Capture the cell that displays the provided text and extract its [X, Y] central coordinate. 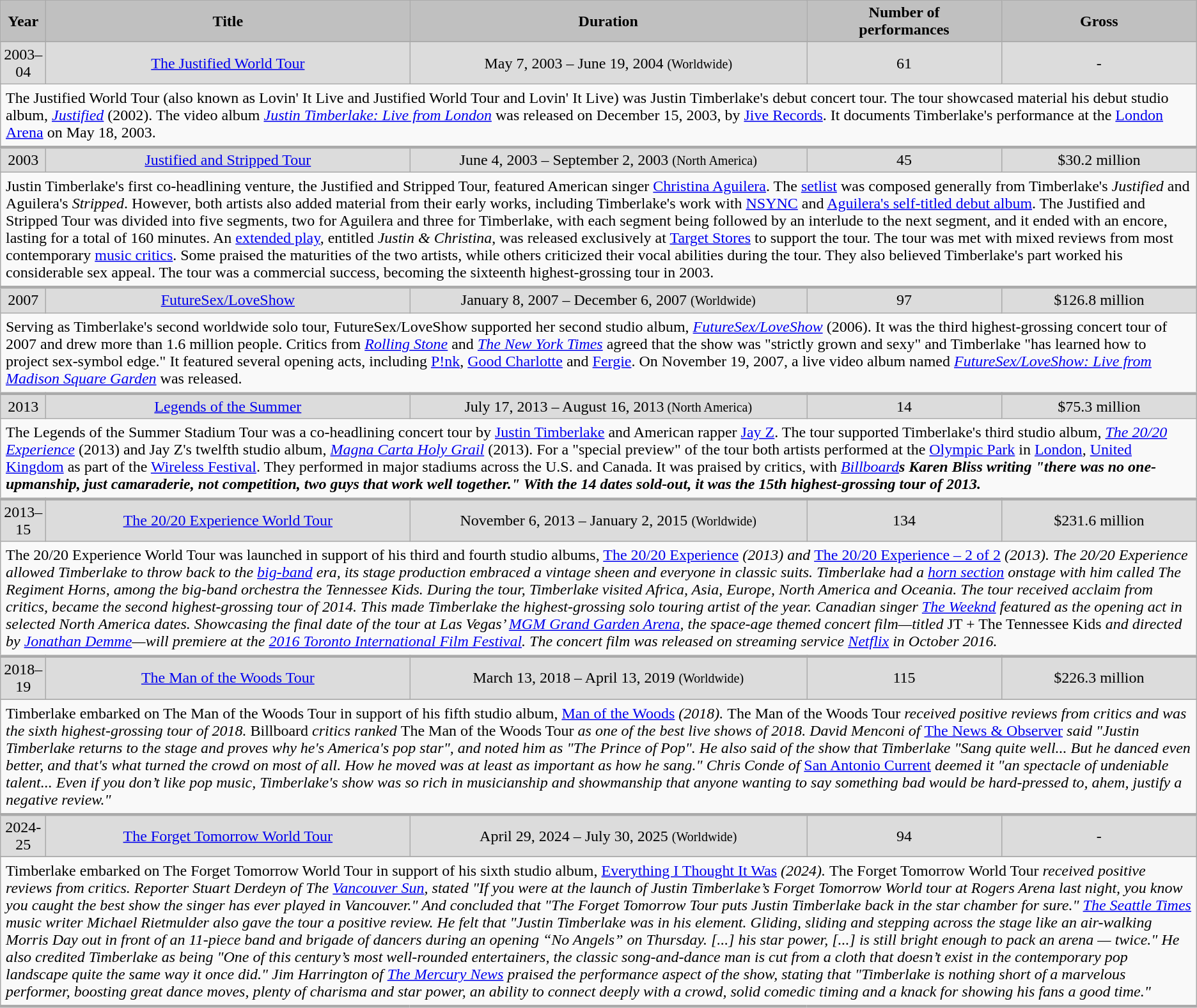
115 [904, 678]
2018–19 [23, 678]
Legends of the Summer [228, 406]
The Forget Tomorrow World Tour [228, 836]
94 [904, 836]
Year [23, 22]
FutureSex/LoveShow [228, 300]
2013–15 [23, 520]
The 20/20 Experience World Tour [228, 520]
June 4, 2003 – September 2, 2003 (North America) [609, 160]
97 [904, 300]
2013 [23, 406]
November 6, 2013 – January 2, 2015 (Worldwide) [609, 520]
$75.3 million [1099, 406]
March 13, 2018 – April 13, 2019 (Worldwide) [609, 678]
2003 [23, 160]
The Justified World Tour [228, 63]
61 [904, 63]
2024-25 [23, 836]
2003–04 [23, 63]
Number ofperformances [904, 22]
$231.6 million [1099, 520]
Justified and Stripped Tour [228, 160]
45 [904, 160]
$126.8 million [1099, 300]
January 8, 2007 – December 6, 2007 (Worldwide) [609, 300]
Gross [1099, 22]
Duration [609, 22]
May 7, 2003 – June 19, 2004 (Worldwide) [609, 63]
July 17, 2013 – August 16, 2013 (North America) [609, 406]
$226.3 million [1099, 678]
April 29, 2024 – July 30, 2025 (Worldwide) [609, 836]
14 [904, 406]
2007 [23, 300]
$30.2 million [1099, 160]
The Man of the Woods Tour [228, 678]
134 [904, 520]
Title [228, 22]
